Provide the [X, Y] coordinate of the cell's center where the given text is located.  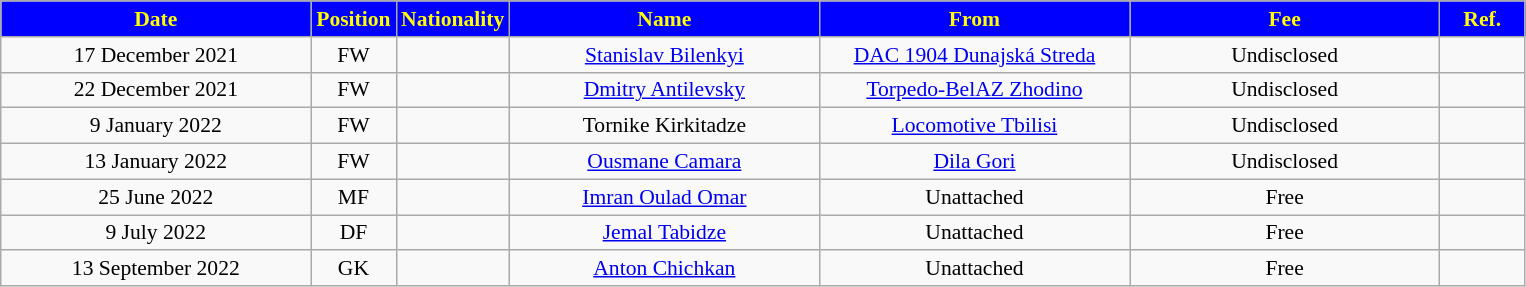
Anton Chichkan [664, 269]
Stanislav Bilenkyi [664, 55]
Position [354, 19]
Locomotive Tbilisi [974, 126]
Ref. [1482, 19]
22 December 2021 [156, 90]
9 July 2022 [156, 233]
Dila Gori [974, 162]
GK [354, 269]
13 January 2022 [156, 162]
Nationality [452, 19]
Jemal Tabidze [664, 233]
Imran Oulad Omar [664, 197]
Name [664, 19]
Ousmane Camara [664, 162]
Torpedo-BelAZ Zhodino [974, 90]
DAC 1904 Dunajská Streda [974, 55]
9 January 2022 [156, 126]
25 June 2022 [156, 197]
From [974, 19]
Fee [1285, 19]
MF [354, 197]
DF [354, 233]
13 September 2022 [156, 269]
17 December 2021 [156, 55]
Date [156, 19]
Tornike Kirkitadze [664, 126]
Dmitry Antilevsky [664, 90]
